Output the [X, Y] coordinate of the center of the cell containing the given text.  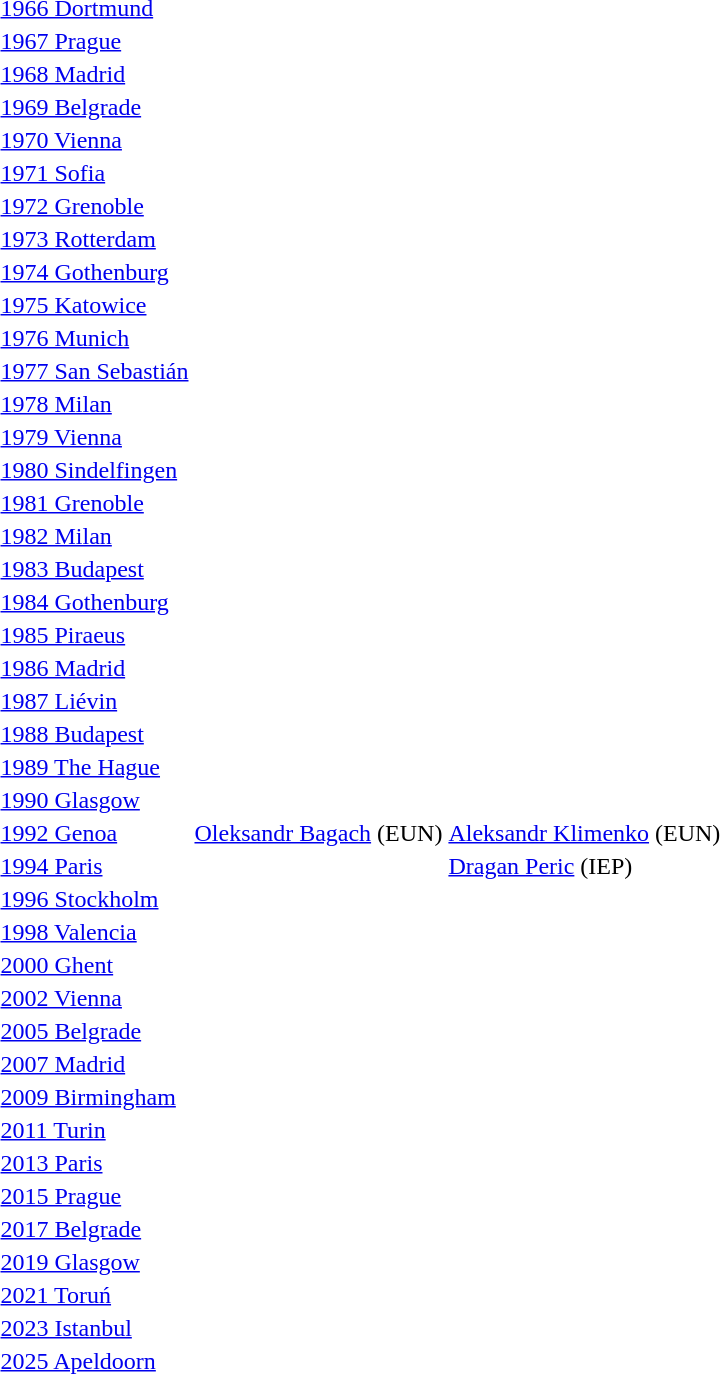
Oleksandr Bagach (EUN) [318, 833]
